From the cell containing the given text, extract its center point as [X, Y] coordinate. 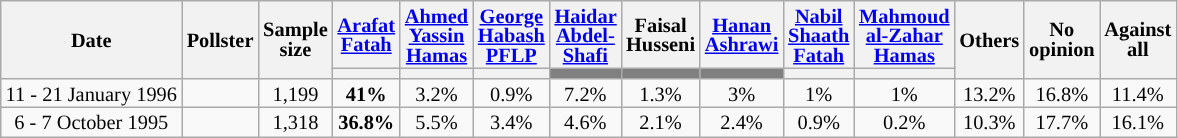
Date [92, 39]
Others [989, 39]
Pollster [220, 39]
Faisal Husseni [660, 34]
2.4% [742, 122]
36.8% [366, 122]
3.2% [436, 92]
3.4% [512, 122]
Haidar Abdel-Shafi [586, 34]
4.6% [586, 122]
Ahmed YassinHamas [436, 34]
No opinion [1062, 39]
ArafatFatah [366, 34]
0.2% [904, 122]
13.2% [989, 92]
1,199 [295, 92]
17.7% [1062, 122]
6 - 7 October 1995 [92, 122]
16.1% [1138, 122]
11 - 21 January 1996 [92, 92]
Against all [1138, 39]
5.5% [436, 122]
Nabil ShaathFatah [818, 34]
Mahmoud al-ZaharHamas [904, 34]
41% [366, 92]
11.4% [1138, 92]
1.3% [660, 92]
Samplesize [295, 39]
George HabashPFLP [512, 34]
Hanan Ashrawi [742, 34]
1,318 [295, 122]
7.2% [586, 92]
10.3% [989, 122]
2.1% [660, 122]
16.8% [1062, 92]
3% [742, 92]
